Find where the given text appears and provide that cell's center as [X, Y] coordinate. 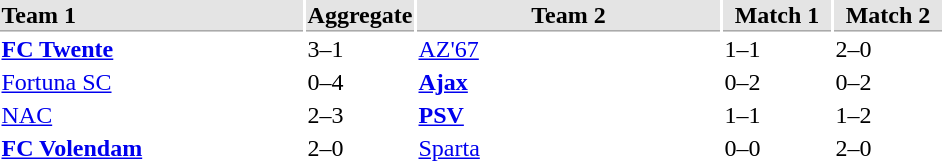
AZ'67 [568, 49]
FC Twente [152, 49]
Team 2 [568, 16]
Aggregate [360, 16]
Fortuna SC [152, 83]
NAC [152, 115]
PSV [568, 115]
0–4 [360, 83]
2–0 [888, 49]
Match 2 [888, 16]
Team 1 [152, 16]
2–3 [360, 115]
Match 1 [777, 16]
Ajax [568, 83]
1–2 [888, 115]
3–1 [360, 49]
